Scan for the cell matching the given text and deliver its [x, y] coordinate at center. 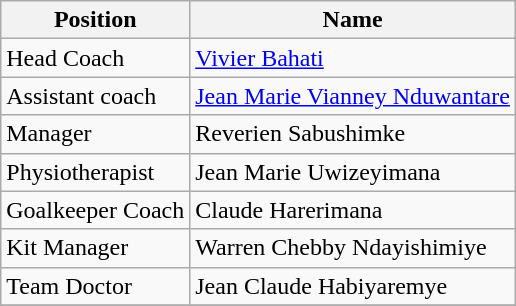
Name [353, 20]
Manager [96, 134]
Reverien Sabushimke [353, 134]
Kit Manager [96, 248]
Jean Claude Habiyaremye [353, 286]
Claude Harerimana [353, 210]
Team Doctor [96, 286]
Head Coach [96, 58]
Goalkeeper Coach [96, 210]
Warren Chebby Ndayishimiye [353, 248]
Position [96, 20]
Jean Marie Uwizeyimana [353, 172]
Physiotherapist [96, 172]
Assistant coach [96, 96]
Jean Marie Vianney Nduwantare [353, 96]
Vivier Bahati [353, 58]
